Return (X, Y) of the center of cell containing provided text 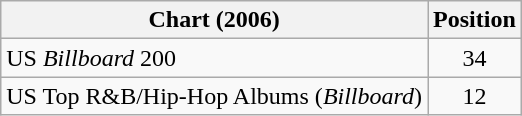
Position (475, 20)
Chart (2006) (214, 20)
US Top R&B/Hip-Hop Albums (Billboard) (214, 96)
US Billboard 200 (214, 58)
12 (475, 96)
34 (475, 58)
